Provide the [x, y] coordinate of the cell's center where the given text is located.  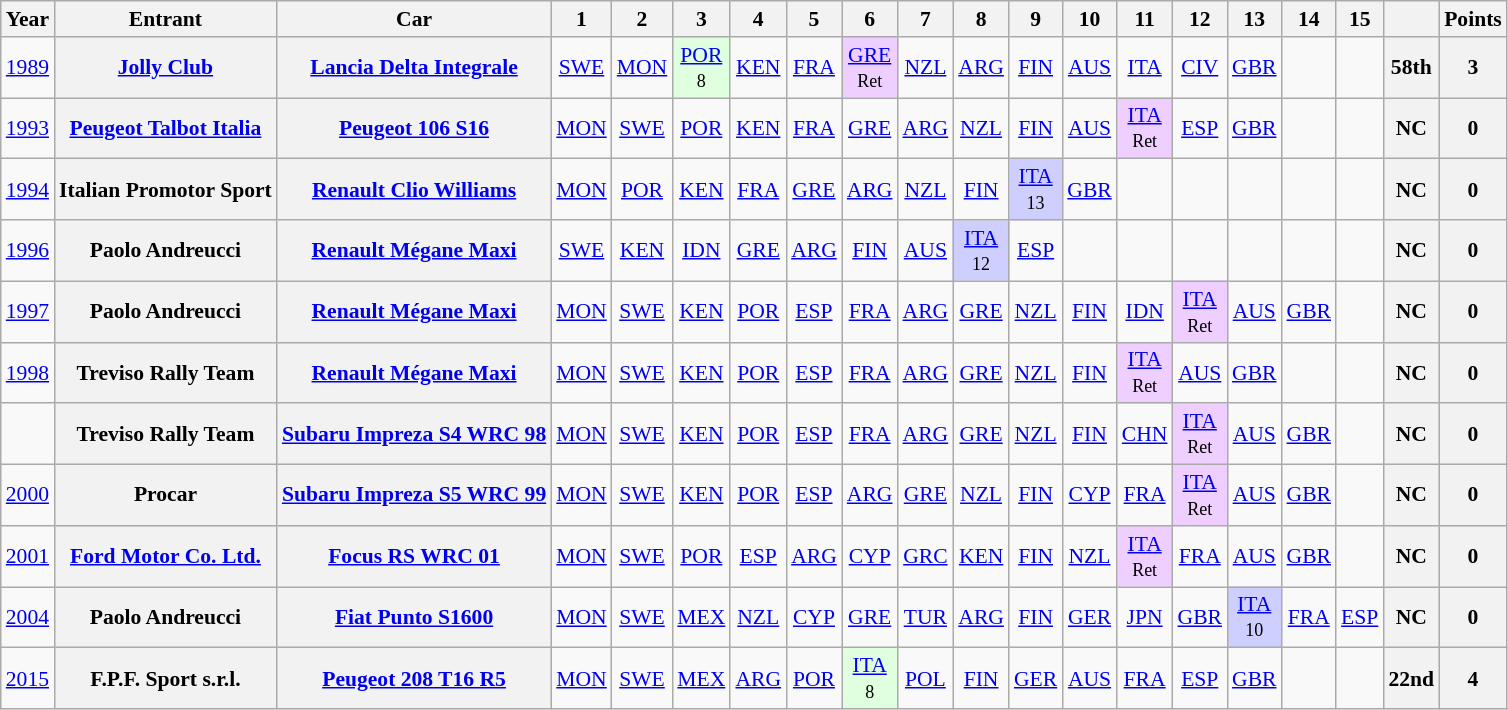
ITA12 [981, 250]
Peugeot 208 T16 R5 [414, 678]
5 [814, 19]
1 [582, 19]
1989 [28, 68]
2015 [28, 678]
Jolly Club [166, 68]
11 [1145, 19]
Peugeot Talbot Italia [166, 128]
POL [926, 678]
Peugeot 106 S16 [414, 128]
8 [981, 19]
1997 [28, 312]
Ford Motor Co. Ltd. [166, 556]
2001 [28, 556]
1998 [28, 372]
2004 [28, 618]
TUR [926, 618]
1996 [28, 250]
1994 [28, 190]
2000 [28, 496]
Year [28, 19]
Fiat Punto S1600 [414, 618]
22nd [1411, 678]
Focus RS WRC 01 [414, 556]
ITA10 [1254, 618]
2 [642, 19]
Renault Clio Williams [414, 190]
Italian Promotor Sport [166, 190]
GRC [926, 556]
6 [870, 19]
12 [1200, 19]
14 [1310, 19]
Points [1473, 19]
7 [926, 19]
15 [1360, 19]
F.P.F. Sport s.r.l. [166, 678]
58th [1411, 68]
JPN [1145, 618]
GRERet [870, 68]
Subaru Impreza S4 WRC 98 [414, 434]
Lancia Delta Integrale [414, 68]
CHN [1145, 434]
Entrant [166, 19]
9 [1036, 19]
POR8 [701, 68]
Subaru Impreza S5 WRC 99 [414, 496]
Car [414, 19]
ITA13 [1036, 190]
CIV [1200, 68]
ITA8 [870, 678]
13 [1254, 19]
10 [1090, 19]
Procar [166, 496]
ITA [1145, 68]
1993 [28, 128]
